Provide the [X, Y] coordinate of the cell's center where the given text is located.  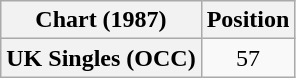
Chart (1987) [101, 20]
Position [248, 20]
UK Singles (OCC) [101, 58]
57 [248, 58]
